Search for the cell housing the specified text and yield its [x, y] center coordinate. 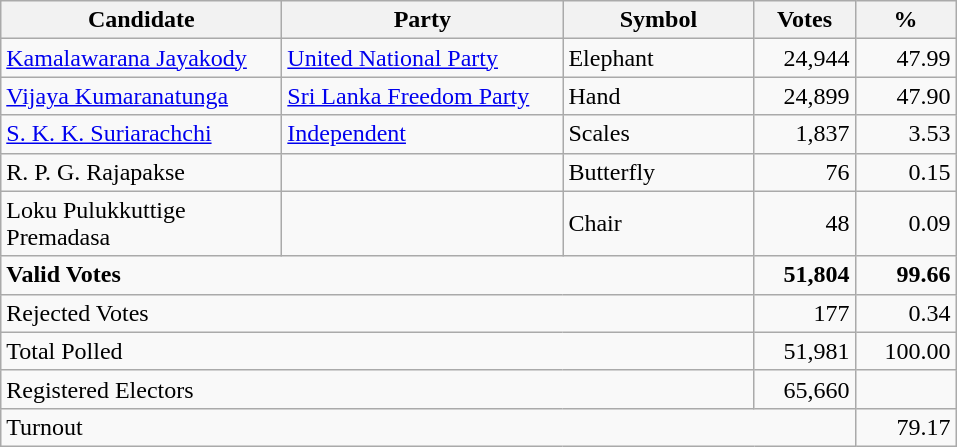
3.53 [906, 134]
S. K. K. Suriarachchi [142, 134]
65,660 [804, 389]
51,804 [804, 275]
24,944 [804, 58]
Votes [804, 20]
48 [804, 224]
Sri Lanka Freedom Party [422, 96]
0.09 [906, 224]
99.66 [906, 275]
Symbol [658, 20]
47.90 [906, 96]
0.15 [906, 172]
Registered Electors [378, 389]
R. P. G. Rajapakse [142, 172]
Candidate [142, 20]
Valid Votes [378, 275]
51,981 [804, 351]
76 [804, 172]
Kamalawarana Jayakody [142, 58]
177 [804, 313]
47.99 [906, 58]
79.17 [906, 427]
24,899 [804, 96]
Elephant [658, 58]
Butterfly [658, 172]
Chair [658, 224]
Turnout [428, 427]
United National Party [422, 58]
0.34 [906, 313]
1,837 [804, 134]
% [906, 20]
Rejected Votes [378, 313]
Total Polled [378, 351]
Vijaya Kumaranatunga [142, 96]
Scales [658, 134]
100.00 [906, 351]
Party [422, 20]
Hand [658, 96]
Loku Pulukkuttige Premadasa [142, 224]
Independent [422, 134]
